Extract the (x, y) coordinate from the center of the cell holding the provided text.  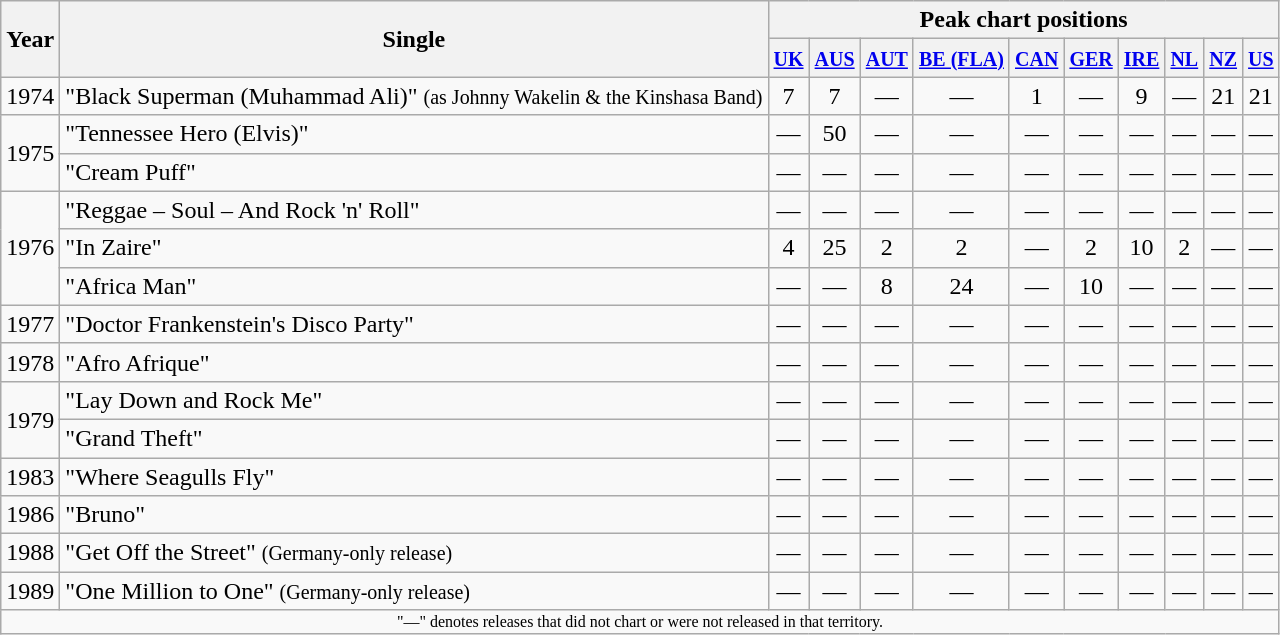
NZ (1224, 58)
9 (1142, 96)
4 (788, 248)
"One Million to One" (Germany-only release) (414, 591)
1986 (30, 515)
"In Zaire" (414, 248)
NL (1184, 58)
"Africa Man" (414, 286)
"Get Off the Street" (Germany-only release) (414, 553)
1988 (30, 553)
1978 (30, 362)
"Black Superman (Muhammad Ali)" (as Johnny Wakelin & the Kinshasa Band) (414, 96)
"Doctor Frankenstein's Disco Party" (414, 324)
"Bruno" (414, 515)
AUS (834, 58)
"Cream Puff" (414, 172)
24 (961, 286)
"Grand Theft" (414, 438)
"—" denotes releases that did not chart or were not released in that territory. (640, 622)
"Afro Afrique" (414, 362)
50 (834, 134)
1989 (30, 591)
1975 (30, 153)
8 (886, 286)
"Tennessee Hero (Elvis)" (414, 134)
"Reggae – Soul – And Rock 'n' Roll" (414, 210)
1983 (30, 477)
AUT (886, 58)
1979 (30, 419)
IRE (1142, 58)
CAN (1036, 58)
Single (414, 39)
25 (834, 248)
Peak chart positions (1024, 20)
1976 (30, 248)
"Lay Down and Rock Me" (414, 400)
"Where Seagulls Fly" (414, 477)
1977 (30, 324)
GER (1091, 58)
US (1262, 58)
1 (1036, 96)
Year (30, 39)
1974 (30, 96)
UK (788, 58)
BE (FLA) (961, 58)
